Scan for the cell matching the given text and deliver its (X, Y) coordinate at center. 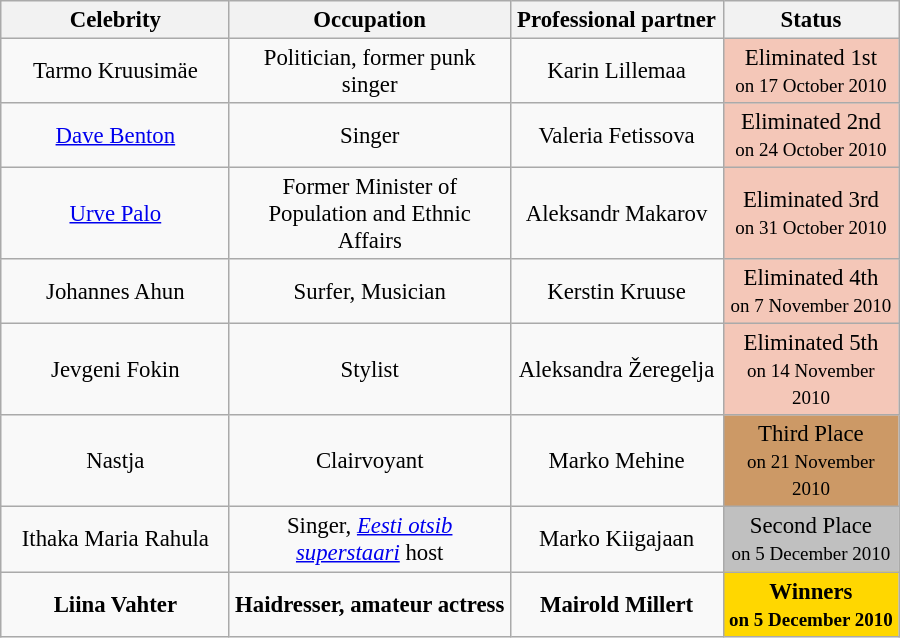
Kerstin Kruuse (616, 292)
Eliminated 2ndon 24 October 2010 (811, 136)
Tarmo Kruusimäe (115, 70)
Urve Palo (115, 214)
Professional partner (616, 20)
Karin Lillemaa (616, 70)
Mairold Millert (616, 604)
Aleksandra Žeregelja (616, 370)
Stylist (370, 370)
Singer (370, 136)
Eliminated 3rdon 31 October 2010 (811, 214)
Singer, Eesti otsib superstaari host (370, 540)
Occupation (370, 20)
Marko Mehine (616, 461)
Surfer, Musician (370, 292)
Marko Kiigajaan (616, 540)
Liina Vahter (115, 604)
Politician, former punk singer (370, 70)
Valeria Fetissova (616, 136)
Second Placeon 5 December 2010 (811, 540)
Eliminated 4thon 7 November 2010 (811, 292)
Third Placeon 21 November 2010 (811, 461)
Eliminated 1ston 17 October 2010 (811, 70)
Clairvoyant (370, 461)
Aleksandr Makarov (616, 214)
Status (811, 20)
Dave Benton (115, 136)
Eliminated 5thon 14 November 2010 (811, 370)
Johannes Ahun (115, 292)
Jevgeni Fokin (115, 370)
Celebrity (115, 20)
Nastja (115, 461)
Haidresser, amateur actress (370, 604)
Former Minister of Population and Ethnic Affairs (370, 214)
Winnerson 5 December 2010 (811, 604)
Ithaka Maria Rahula (115, 540)
